Pinpoint the cell where the given text exists, returning its (x, y) midpoint coordinate. 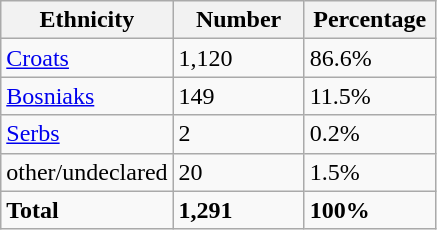
100% (370, 210)
1,291 (238, 210)
1.5% (370, 172)
Bosniaks (87, 96)
2 (238, 134)
Croats (87, 58)
Serbs (87, 134)
other/undeclared (87, 172)
Total (87, 210)
20 (238, 172)
11.5% (370, 96)
Ethnicity (87, 20)
86.6% (370, 58)
1,120 (238, 58)
Number (238, 20)
149 (238, 96)
Percentage (370, 20)
0.2% (370, 134)
